Output the [X, Y] coordinate of the center of the cell containing the given text.  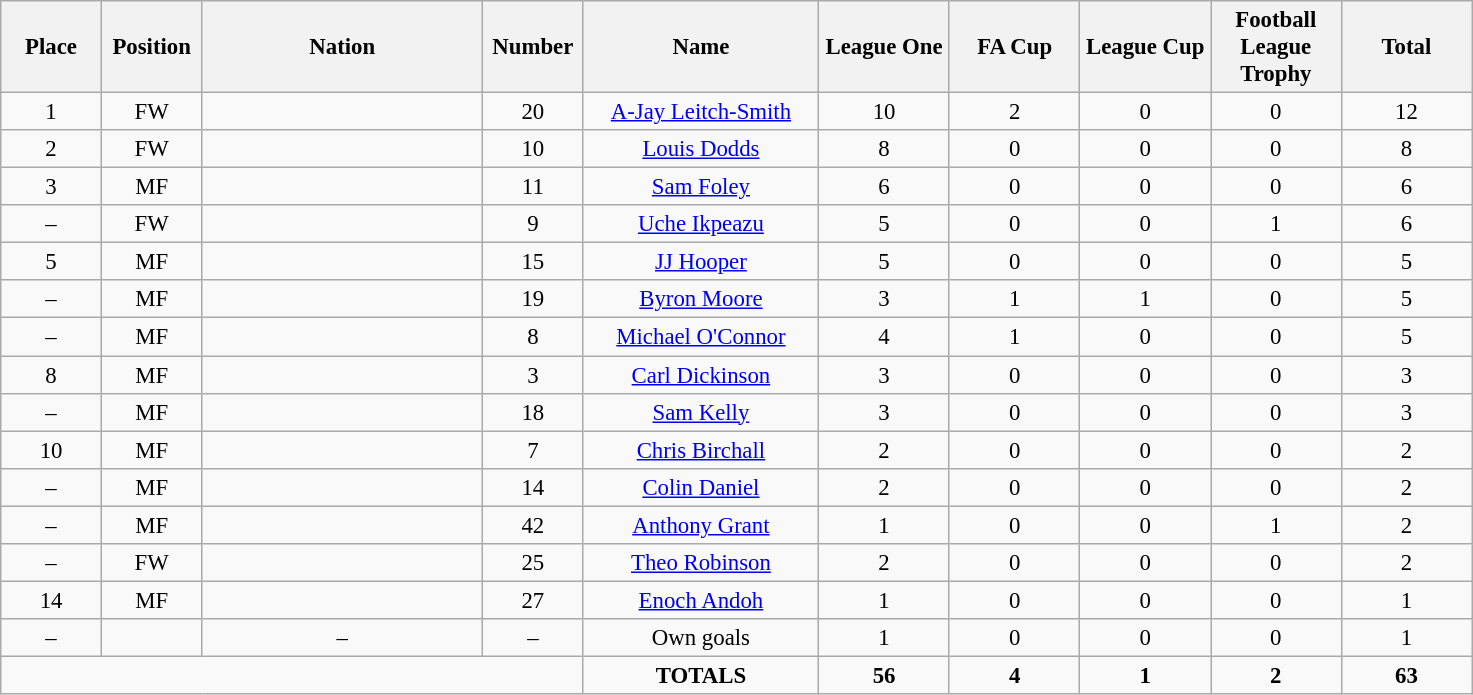
19 [534, 299]
18 [534, 412]
Sam Foley [701, 187]
7 [534, 450]
Total [1406, 47]
Sam Kelly [701, 412]
42 [534, 525]
Football League Trophy [1276, 47]
15 [534, 262]
Position [152, 47]
Anthony Grant [701, 525]
56 [884, 675]
Louis Dodds [701, 149]
Uche Ikpeazu [701, 224]
12 [1406, 112]
League Cup [1146, 47]
Chris Birchall [701, 450]
Nation [342, 47]
Byron Moore [701, 299]
Place [52, 47]
JJ Hooper [701, 262]
Number [534, 47]
Michael O'Connor [701, 337]
11 [534, 187]
Own goals [701, 638]
FA Cup [1014, 47]
27 [534, 600]
20 [534, 112]
Enoch Andoh [701, 600]
9 [534, 224]
League One [884, 47]
A-Jay Leitch-Smith [701, 112]
Theo Robinson [701, 563]
25 [534, 563]
63 [1406, 675]
TOTALS [701, 675]
Colin Daniel [701, 487]
Name [701, 47]
Carl Dickinson [701, 375]
